Determine the (x, y) coordinate at the center of the cell enclosing the given text.  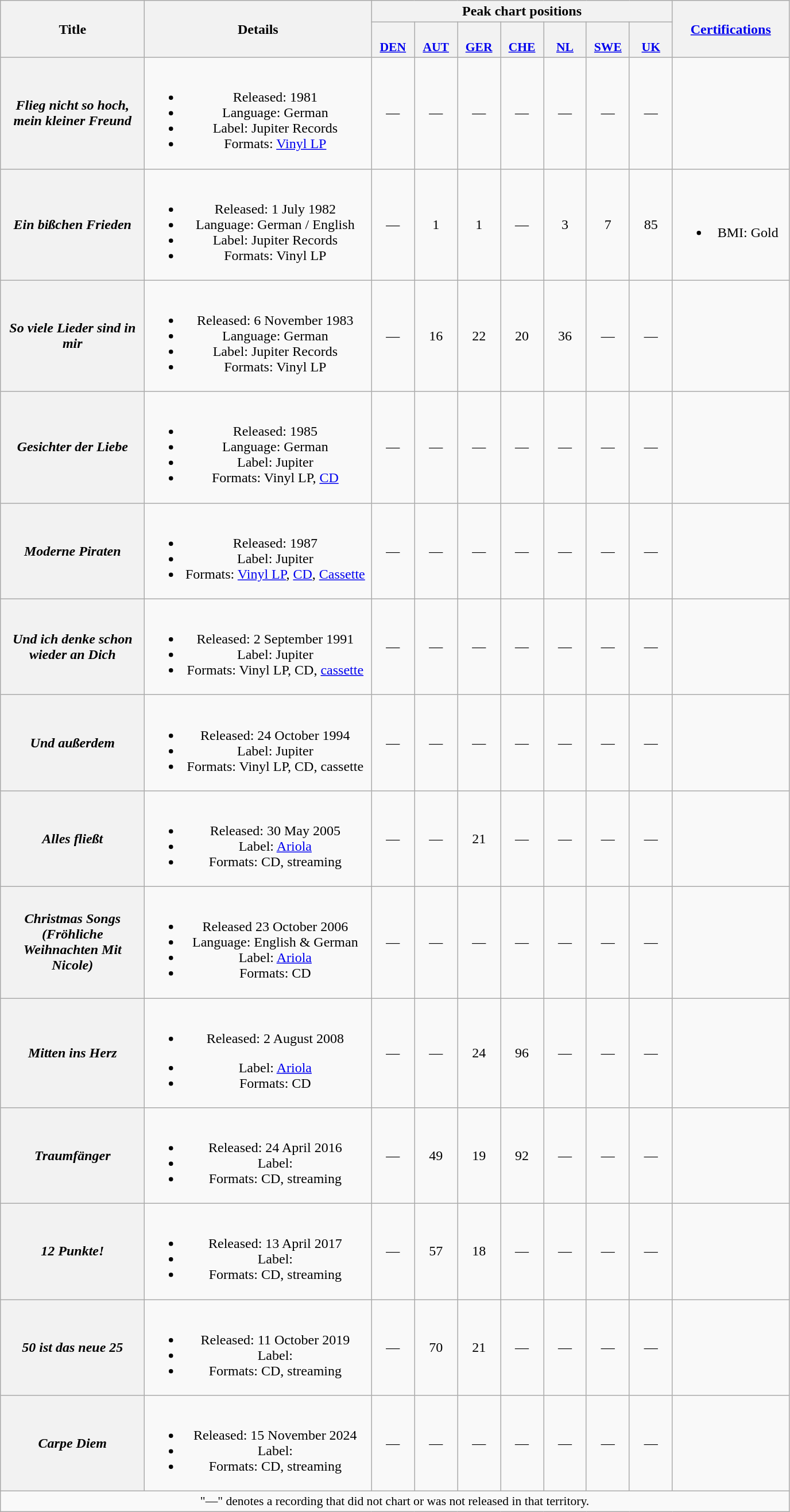
70 (436, 1348)
96 (522, 1053)
85 (651, 224)
Alles fließt (72, 838)
57 (436, 1251)
Released: 6 November 1983Language: GermanLabel: Jupiter RecordsFormats: Vinyl LP (258, 336)
"—" denotes a recording that did not chart or was not released in that territory. (395, 1502)
Released: 13 April 2017Label: Formats: CD, streaming (258, 1251)
Gesichter der Liebe (72, 447)
18 (479, 1251)
Mitten ins Herz (72, 1053)
Und außerdem (72, 743)
Released: 1985Language: GermanLabel: JupiterFormats: Vinyl LP, CD (258, 447)
24 (479, 1053)
Christmas Songs (Fröhliche Weihnachten Mit Nicole) (72, 942)
49 (436, 1156)
50 ist das neue 25 (72, 1348)
12 Punkte! (72, 1251)
UK (651, 40)
22 (479, 336)
Released 23 October 2006Language: English & GermanLabel: AriolaFormats: CD (258, 942)
Flieg nicht so hoch, mein kleiner Freund (72, 113)
19 (479, 1156)
Released: 1 July 1982Language: German / EnglishLabel: Jupiter RecordsFormats: Vinyl LP (258, 224)
Released: 1981Language: GermanLabel: Jupiter RecordsFormats: Vinyl LP (258, 113)
36 (565, 336)
Certifications (730, 29)
Released: 15 November 2024Label:Formats: CD, streaming (258, 1443)
DEN (393, 40)
7 (607, 224)
Moderne Piraten (72, 551)
Title (72, 29)
BMI: Gold (730, 224)
Released: 30 May 2005Label: AriolaFormats: CD, streaming (258, 838)
Details (258, 29)
Released: 11 October 2019Label: Formats: CD, streaming (258, 1348)
3 (565, 224)
SWE (607, 40)
Released: 24 October 1994Label: JupiterFormats: Vinyl LP, CD, cassette (258, 743)
20 (522, 336)
92 (522, 1156)
Und ich denke schon wieder an Dich (72, 646)
So viele Lieder sind in mir (72, 336)
Released: 1987Label: JupiterFormats: Vinyl LP, CD, Cassette (258, 551)
AUT (436, 40)
NL (565, 40)
Carpe Diem (72, 1443)
Traumfänger (72, 1156)
Peak chart positions (522, 11)
Released: 24 April 2016Label: Formats: CD, streaming (258, 1156)
GER (479, 40)
Released: 2 August 2008Label: AriolaFormats: CD (258, 1053)
Ein bißchen Frieden (72, 224)
CHE (522, 40)
Released: 2 September 1991Label: JupiterFormats: Vinyl LP, CD, cassette (258, 646)
16 (436, 336)
